Find where the given text appears and provide that cell's center as [x, y] coordinate. 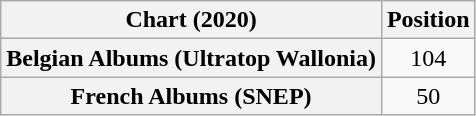
104 [428, 58]
French Albums (SNEP) [192, 96]
Belgian Albums (Ultratop Wallonia) [192, 58]
50 [428, 96]
Chart (2020) [192, 20]
Position [428, 20]
